Detect which cell encompasses the target text, then output its (X, Y) center coordinate. 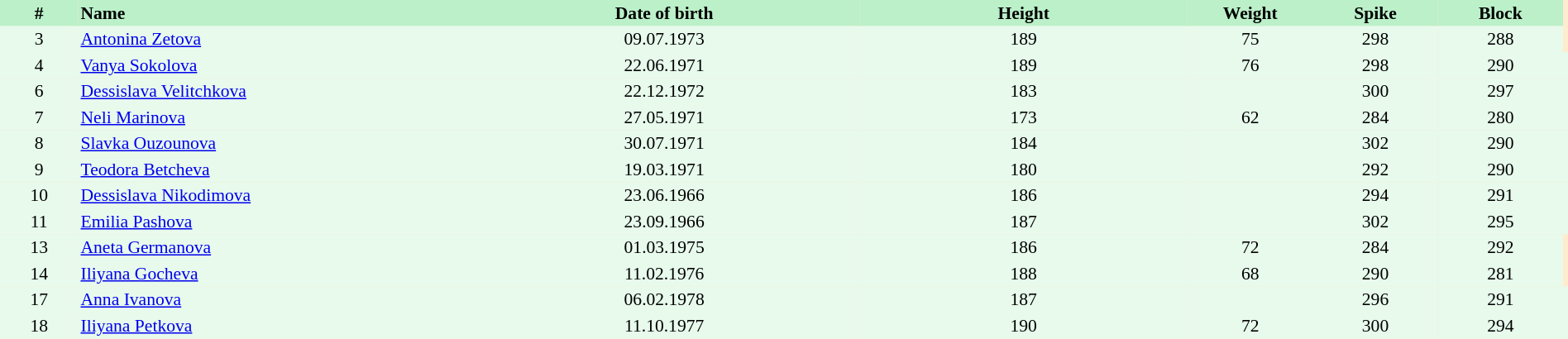
7 (39, 117)
Antonina Zetova (273, 40)
14 (39, 274)
173 (1024, 117)
190 (1024, 326)
09.07.1973 (664, 40)
180 (1024, 169)
10 (39, 195)
Name (273, 13)
Vanya Sokolova (273, 65)
22.06.1971 (664, 65)
18 (39, 326)
Weight (1250, 13)
Height (1024, 13)
188 (1024, 274)
22.12.1972 (664, 91)
3 (39, 40)
19.03.1971 (664, 169)
280 (1500, 117)
Iliyana Gocheva (273, 274)
9 (39, 169)
68 (1250, 274)
23.09.1966 (664, 222)
Iliyana Petkova (273, 326)
4 (39, 65)
296 (1374, 299)
13 (39, 248)
288 (1500, 40)
8 (39, 144)
11.10.1977 (664, 326)
295 (1500, 222)
01.03.1975 (664, 248)
11 (39, 222)
11.02.1976 (664, 274)
297 (1500, 91)
6 (39, 91)
# (39, 13)
75 (1250, 40)
Date of birth (664, 13)
Anna Ivanova (273, 299)
Dessislava Velitchkova (273, 91)
Spike (1374, 13)
76 (1250, 65)
Dessislava Nikodimova (273, 195)
23.06.1966 (664, 195)
06.02.1978 (664, 299)
184 (1024, 144)
30.07.1971 (664, 144)
Teodora Betcheva (273, 169)
Block (1500, 13)
27.05.1971 (664, 117)
62 (1250, 117)
281 (1500, 274)
Neli Marinova (273, 117)
17 (39, 299)
Emilia Pashova (273, 222)
Slavka Ouzounova (273, 144)
183 (1024, 91)
Aneta Germanova (273, 248)
